Return (x, y) of the center of cell containing provided text 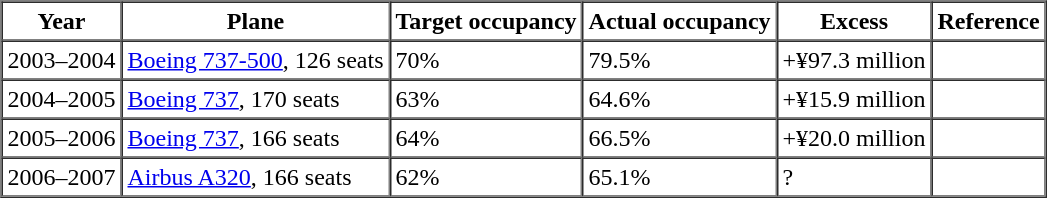
+¥97.3 million (854, 60)
63% (486, 100)
Boeing 737-500, 126 seats (256, 60)
+¥20.0 million (854, 138)
Excess (854, 22)
2004–2005 (62, 100)
Boeing 737, 166 seats (256, 138)
66.5% (680, 138)
Reference (988, 22)
64.6% (680, 100)
79.5% (680, 60)
2006–2007 (62, 178)
Plane (256, 22)
65.1% (680, 178)
Actual occupancy (680, 22)
2005–2006 (62, 138)
Target occupancy (486, 22)
Airbus A320, 166 seats (256, 178)
70% (486, 60)
Boeing 737, 170 seats (256, 100)
64% (486, 138)
62% (486, 178)
2003–2004 (62, 60)
? (854, 178)
Year (62, 22)
+¥15.9 million (854, 100)
